For the text-containing cell, return its midpoint in [X, Y] coordinate format. 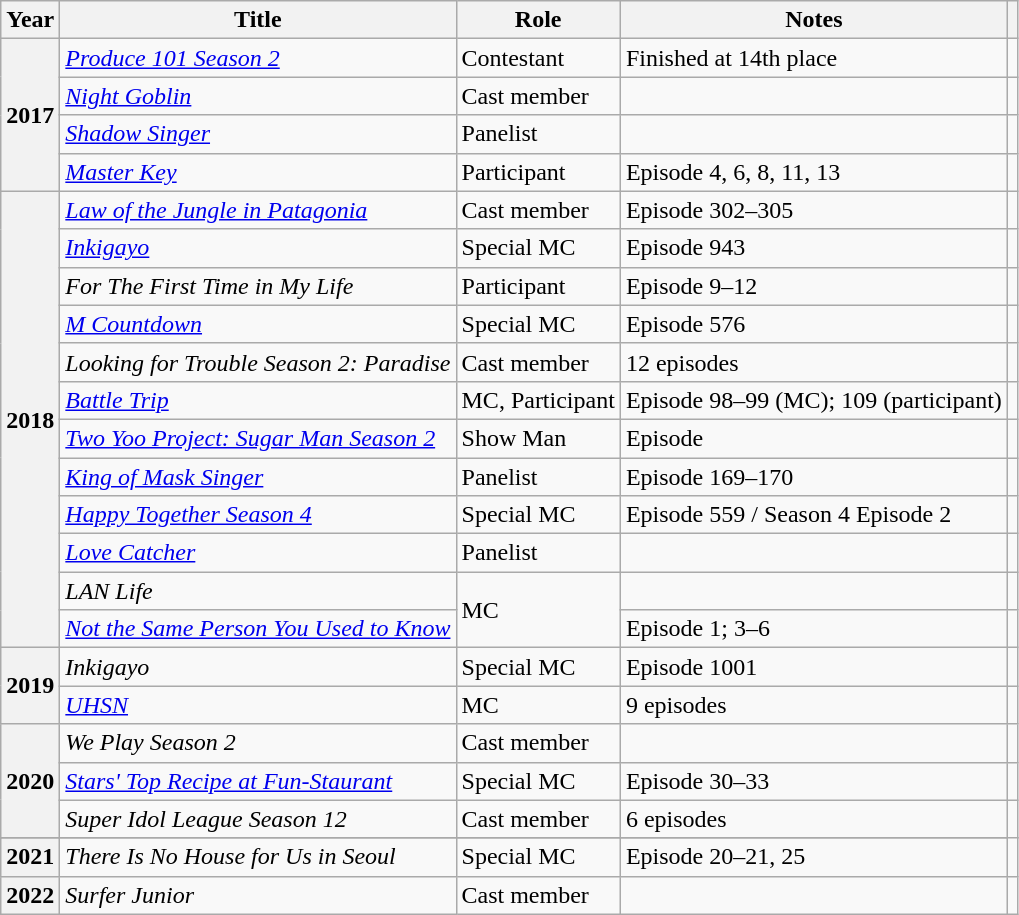
2018 [30, 420]
M Countdown [258, 324]
12 episodes [814, 362]
Episode 98–99 (MC); 109 (participant) [814, 400]
6 episodes [814, 819]
2017 [30, 115]
Produce 101 Season 2 [258, 58]
Contestant [538, 58]
For The First Time in My Life [258, 286]
Episode 30–33 [814, 781]
Master Key [258, 172]
We Play Season 2 [258, 743]
Episode 169–170 [814, 477]
Two Yoo Project: Sugar Man Season 2 [258, 438]
Episode 1001 [814, 667]
Love Catcher [258, 553]
Episode 20–21, 25 [814, 857]
Episode 576 [814, 324]
UHSN [258, 705]
Finished at 14th place [814, 58]
Stars' Top Recipe at Fun-Staurant [258, 781]
There Is No House for Us in Seoul [258, 857]
Title [258, 20]
Shadow Singer [258, 134]
Night Goblin [258, 96]
King of Mask Singer [258, 477]
2019 [30, 686]
Episode 559 / Season 4 Episode 2 [814, 515]
Show Man [538, 438]
Episode 302–305 [814, 210]
Episode 943 [814, 248]
Episode 4, 6, 8, 11, 13 [814, 172]
Looking for Trouble Season 2: Paradise [258, 362]
Role [538, 20]
Notes [814, 20]
Super Idol League Season 12 [258, 819]
Law of the Jungle in Patagonia [258, 210]
LAN Life [258, 591]
9 episodes [814, 705]
2021 [30, 857]
Surfer Junior [258, 895]
MC, Participant [538, 400]
Happy Together Season 4 [258, 515]
2022 [30, 895]
2020 [30, 781]
Not the Same Person You Used to Know [258, 629]
Episode [814, 438]
Year [30, 20]
Battle Trip [258, 400]
Episode 1; 3–6 [814, 629]
Episode 9–12 [814, 286]
